Determine the [X, Y] coordinate at the center of the cell enclosing the given text.  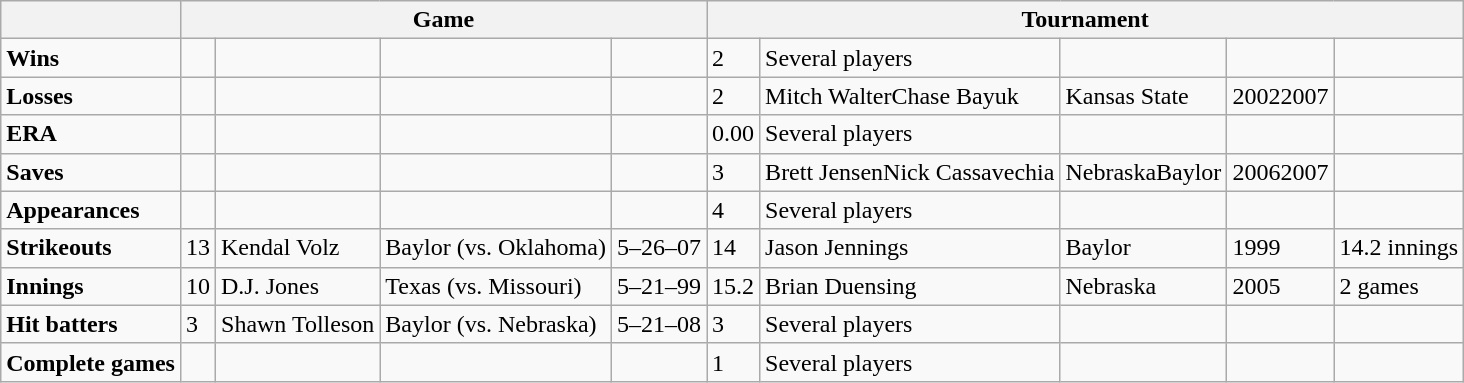
Baylor (vs. Nebraska) [496, 324]
14.2 innings [1399, 248]
Nebraska [1144, 286]
13 [198, 248]
0.00 [734, 134]
Hit batters [91, 324]
1 [734, 362]
Shawn Tolleson [298, 324]
10 [198, 286]
Baylor (vs. Oklahoma) [496, 248]
20022007 [1280, 96]
5–26–07 [658, 248]
20062007 [1280, 172]
2 games [1399, 286]
4 [734, 210]
Jason Jennings [910, 248]
Complete games [91, 362]
Saves [91, 172]
Appearances [91, 210]
15.2 [734, 286]
Strikeouts [91, 248]
Brett JensenNick Cassavechia [910, 172]
Innings [91, 286]
ERA [91, 134]
Mitch WalterChase Bayuk [910, 96]
1999 [1280, 248]
14 [734, 248]
D.J. Jones [298, 286]
Texas (vs. Missouri) [496, 286]
Kendal Volz [298, 248]
Game [443, 20]
NebraskaBaylor [1144, 172]
Baylor [1144, 248]
5–21–99 [658, 286]
Kansas State [1144, 96]
2005 [1280, 286]
Wins [91, 58]
5–21–08 [658, 324]
Tournament [1086, 20]
Brian Duensing [910, 286]
Losses [91, 96]
